Provide the [X, Y] coordinate of the cell's center where the given text is located.  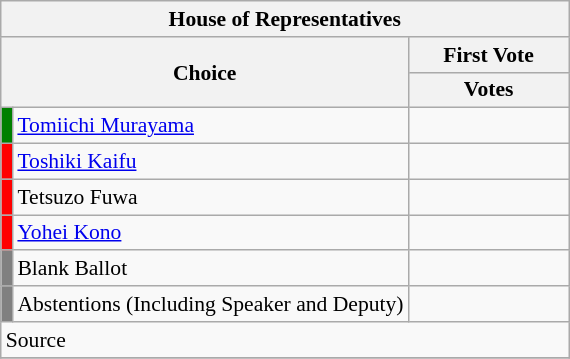
Choice [205, 72]
Toshiki Kaifu [210, 162]
Votes [489, 90]
First Vote [489, 55]
Abstentions (Including Speaker and Deputy) [210, 304]
Source [285, 340]
Tomiichi Murayama [210, 126]
Yohei Kono [210, 233]
Blank Ballot [210, 269]
House of Representatives [285, 19]
Tetsuzo Fuwa [210, 197]
